Extract the [X, Y] coordinate from the center of the cell holding the provided text.  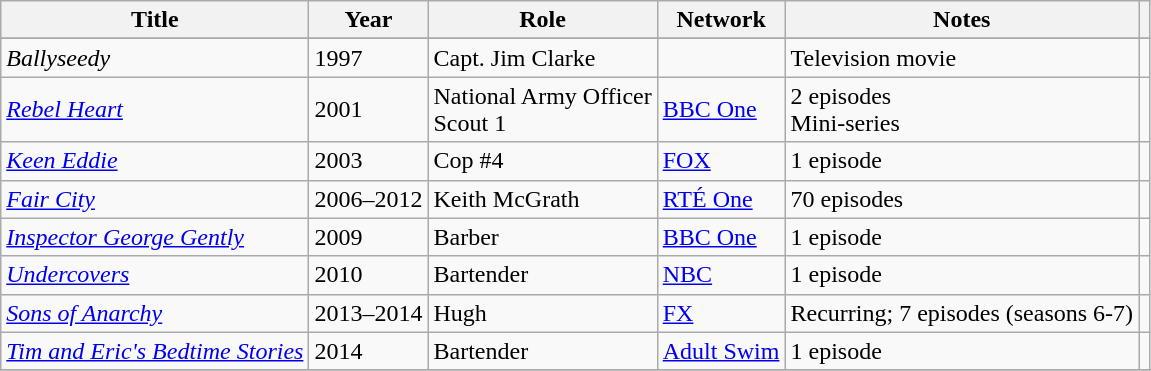
Fair City [155, 199]
1997 [368, 58]
Title [155, 20]
Sons of Anarchy [155, 313]
Inspector George Gently [155, 237]
2009 [368, 237]
Keith McGrath [542, 199]
RTÉ One [721, 199]
Undercovers [155, 275]
70 episodes [962, 199]
2006–2012 [368, 199]
2 episodes Mini-series [962, 110]
National Army Officer Scout 1 [542, 110]
2013–2014 [368, 313]
2010 [368, 275]
Notes [962, 20]
Hugh [542, 313]
Keen Eddie [155, 161]
Network [721, 20]
2014 [368, 351]
2003 [368, 161]
Adult Swim [721, 351]
Cop #4 [542, 161]
NBC [721, 275]
Recurring; 7 episodes (seasons 6-7) [962, 313]
FX [721, 313]
FOX [721, 161]
Barber [542, 237]
Ballyseedy [155, 58]
Capt. Jim Clarke [542, 58]
2001 [368, 110]
Tim and Eric's Bedtime Stories [155, 351]
Year [368, 20]
Rebel Heart [155, 110]
Role [542, 20]
Television movie [962, 58]
